Return the [X, Y] coordinate for the center point of the cell that contains the specified text.  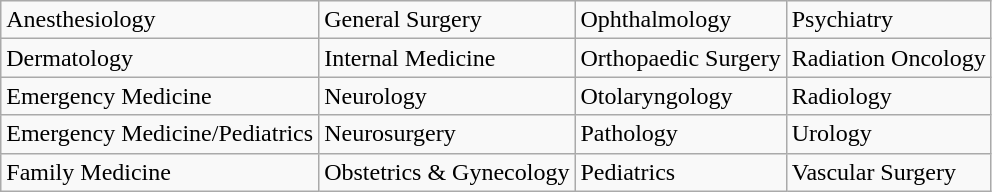
Radiation Oncology [888, 58]
Psychiatry [888, 20]
Pathology [680, 134]
Vascular Surgery [888, 172]
Emergency Medicine [160, 96]
Family Medicine [160, 172]
Internal Medicine [447, 58]
Obstetrics & Gynecology [447, 172]
Emergency Medicine/Pediatrics [160, 134]
Dermatology [160, 58]
Anesthesiology [160, 20]
Pediatrics [680, 172]
Neurosurgery [447, 134]
Orthopaedic Surgery [680, 58]
Radiology [888, 96]
Otolaryngology [680, 96]
General Surgery [447, 20]
Neurology [447, 96]
Ophthalmology [680, 20]
Urology [888, 134]
